Provide the (x, y) coordinate of the cell's center where the given text is located.  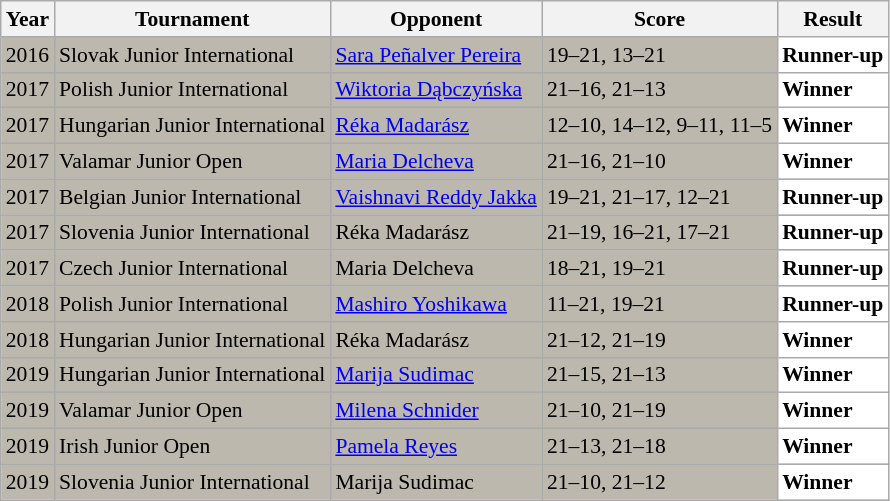
Slovak Junior International (192, 55)
21–16, 21–10 (660, 162)
18–21, 19–21 (660, 269)
21–10, 21–12 (660, 482)
Vaishnavi Reddy Jakka (436, 197)
Mashiro Yoshikawa (436, 304)
21–12, 21–19 (660, 340)
Czech Junior International (192, 269)
Pamela Reyes (436, 447)
21–10, 21–19 (660, 411)
21–13, 21–18 (660, 447)
Score (660, 19)
21–16, 21–13 (660, 90)
Sara Peñalver Pereira (436, 55)
Result (832, 19)
Belgian Junior International (192, 197)
19–21, 13–21 (660, 55)
Opponent (436, 19)
21–15, 21–13 (660, 375)
Tournament (192, 19)
2016 (28, 55)
Milena Schnider (436, 411)
19–21, 21–17, 12–21 (660, 197)
Year (28, 19)
Irish Junior Open (192, 447)
12–10, 14–12, 9–11, 11–5 (660, 126)
21–19, 16–21, 17–21 (660, 233)
11–21, 19–21 (660, 304)
Wiktoria Dąbczyńska (436, 90)
